Scan for the cell matching the given text and deliver its [X, Y] coordinate at center. 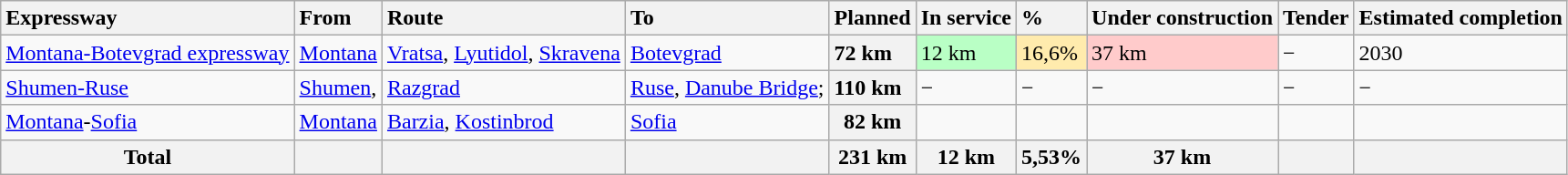
Expressway [148, 18]
Tender [1317, 18]
Razgrad [503, 87]
Botevgrad [727, 53]
Sofia [727, 122]
Shumen, [338, 87]
Shumen-Ruse [148, 87]
In service [966, 18]
Montana-Sofia [148, 122]
From [338, 18]
To [727, 18]
Vratsa, Lyutidol, Skravena [503, 53]
Under construction [1183, 18]
Barzia, Kostinbrod [503, 122]
16,6% [1051, 53]
110 km [873, 87]
2030 [1460, 53]
231 km [873, 157]
82 km [873, 122]
Route [503, 18]
72 km [873, 53]
Ruse, Danube Bridge; [727, 87]
% [1051, 18]
5,53% [1051, 157]
Total [148, 157]
Estimated completion [1460, 18]
Montana-Botevgrad expressway [148, 53]
Planned [873, 18]
